Extract the [x, y] coordinate from the center of the cell holding the provided text.  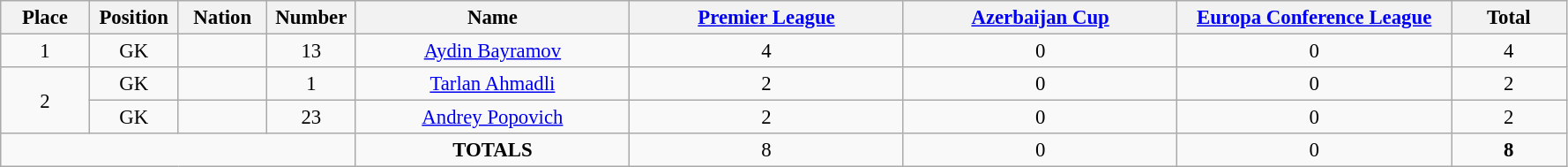
TOTALS [492, 150]
Number [312, 18]
Place [46, 18]
Tarlan Ahmadli [492, 84]
Name [492, 18]
Aydin Bayramov [492, 51]
Europa Conference League [1314, 18]
13 [312, 51]
Total [1510, 18]
Azerbaijan Cup [1041, 18]
Andrey Popovich [492, 118]
Premier League [767, 18]
23 [312, 118]
Position [134, 18]
Nation [222, 18]
